Extract the (x, y) coordinate from the center of the cell holding the provided text.  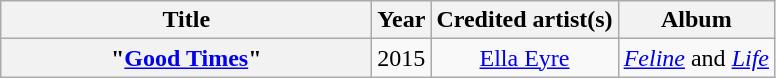
"Good Times" (186, 58)
Title (186, 20)
Ella Eyre (524, 58)
Album (696, 20)
2015 (402, 58)
Year (402, 20)
Feline and Life (696, 58)
Credited artist(s) (524, 20)
